Return the (X, Y) coordinate for the center point of the cell that contains the specified text.  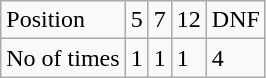
4 (236, 58)
DNF (236, 20)
12 (188, 20)
7 (160, 20)
No of times (63, 58)
Position (63, 20)
5 (136, 20)
